Provide the [x, y] coordinate of the cell's center where the given text is located.  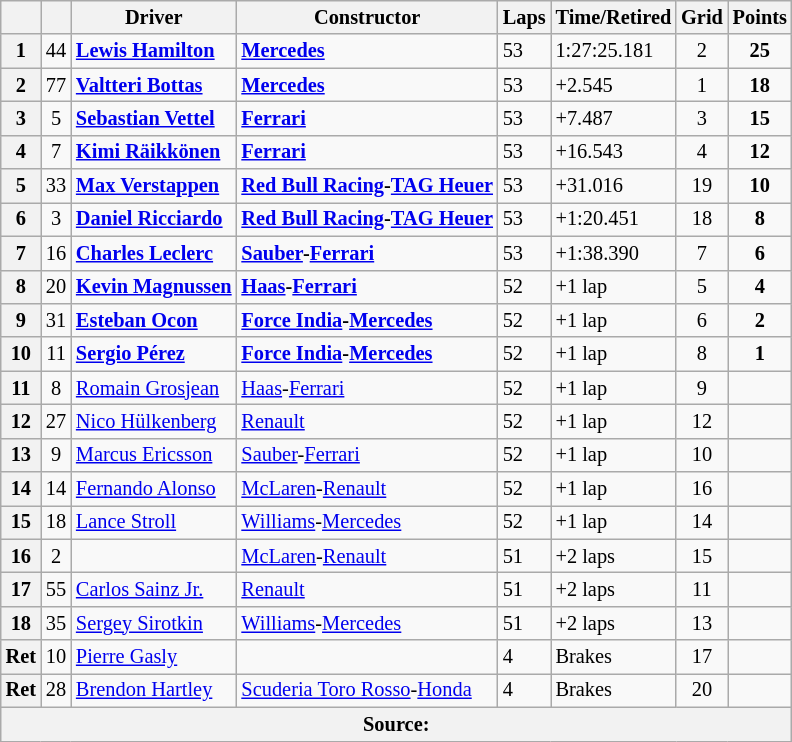
Fernando Alonso [154, 489]
Sergio Pérez [154, 354]
Carlos Sainz Jr. [154, 589]
Brendon Hartley [154, 690]
Romain Grosjean [154, 388]
Pierre Gasly [154, 657]
Grid [702, 17]
Max Verstappen [154, 186]
55 [56, 589]
Lance Stroll [154, 522]
Marcus Ericsson [154, 455]
Kimi Räikkönen [154, 152]
1:27:25.181 [614, 51]
+1:20.451 [614, 219]
Sebastian Vettel [154, 118]
19 [702, 186]
28 [56, 690]
27 [56, 421]
Points [760, 17]
31 [56, 320]
Lewis Hamilton [154, 51]
35 [56, 623]
77 [56, 85]
+7.487 [614, 118]
Nico Hülkenberg [154, 421]
33 [56, 186]
+16.543 [614, 152]
Driver [154, 17]
Daniel Ricciardo [154, 219]
+1:38.390 [614, 253]
Kevin Magnussen [154, 287]
Scuderia Toro Rosso-Honda [366, 690]
Source: [396, 724]
Valtteri Bottas [154, 85]
+2.545 [614, 85]
Constructor [366, 17]
Charles Leclerc [154, 253]
Esteban Ocon [154, 320]
Sergey Sirotkin [154, 623]
Time/Retired [614, 17]
+31.016 [614, 186]
25 [760, 51]
Laps [524, 17]
44 [56, 51]
